Locate the cell with the specified text and output its [x, y] center coordinate. 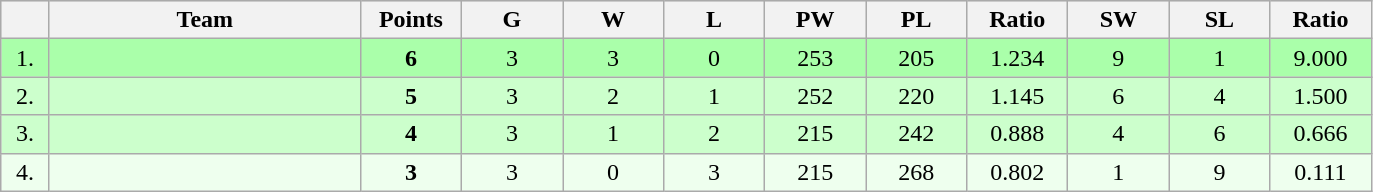
SL [1220, 20]
PW [816, 20]
SW [1118, 20]
0.802 [1018, 172]
Points [410, 20]
0.111 [1320, 172]
253 [816, 58]
5 [410, 96]
4. [26, 172]
1.145 [1018, 96]
0.666 [1320, 134]
268 [916, 172]
1.234 [1018, 58]
1.500 [1320, 96]
1. [26, 58]
L [714, 20]
G [512, 20]
W [612, 20]
3. [26, 134]
220 [916, 96]
205 [916, 58]
0.888 [1018, 134]
Team [204, 20]
PL [916, 20]
9.000 [1320, 58]
252 [816, 96]
2. [26, 96]
242 [916, 134]
